Identify which cell holds the provided text, then report its (X, Y) central coordinate. 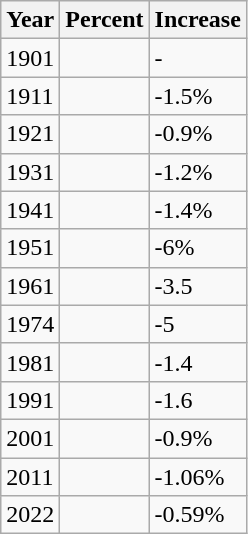
-1.4 (198, 362)
- (198, 58)
1961 (30, 286)
1931 (30, 172)
-1.4% (198, 210)
Year (30, 20)
1981 (30, 362)
Percent (104, 20)
1941 (30, 210)
-1.6 (198, 400)
-5 (198, 324)
2022 (30, 515)
-6% (198, 248)
Increase (198, 20)
-1.2% (198, 172)
1921 (30, 134)
-1.06% (198, 477)
2001 (30, 438)
1974 (30, 324)
2011 (30, 477)
1951 (30, 248)
-1.5% (198, 96)
1901 (30, 58)
-3.5 (198, 286)
-0.59% (198, 515)
1911 (30, 96)
1991 (30, 400)
